For the text-containing cell, return its midpoint in (X, Y) coordinate format. 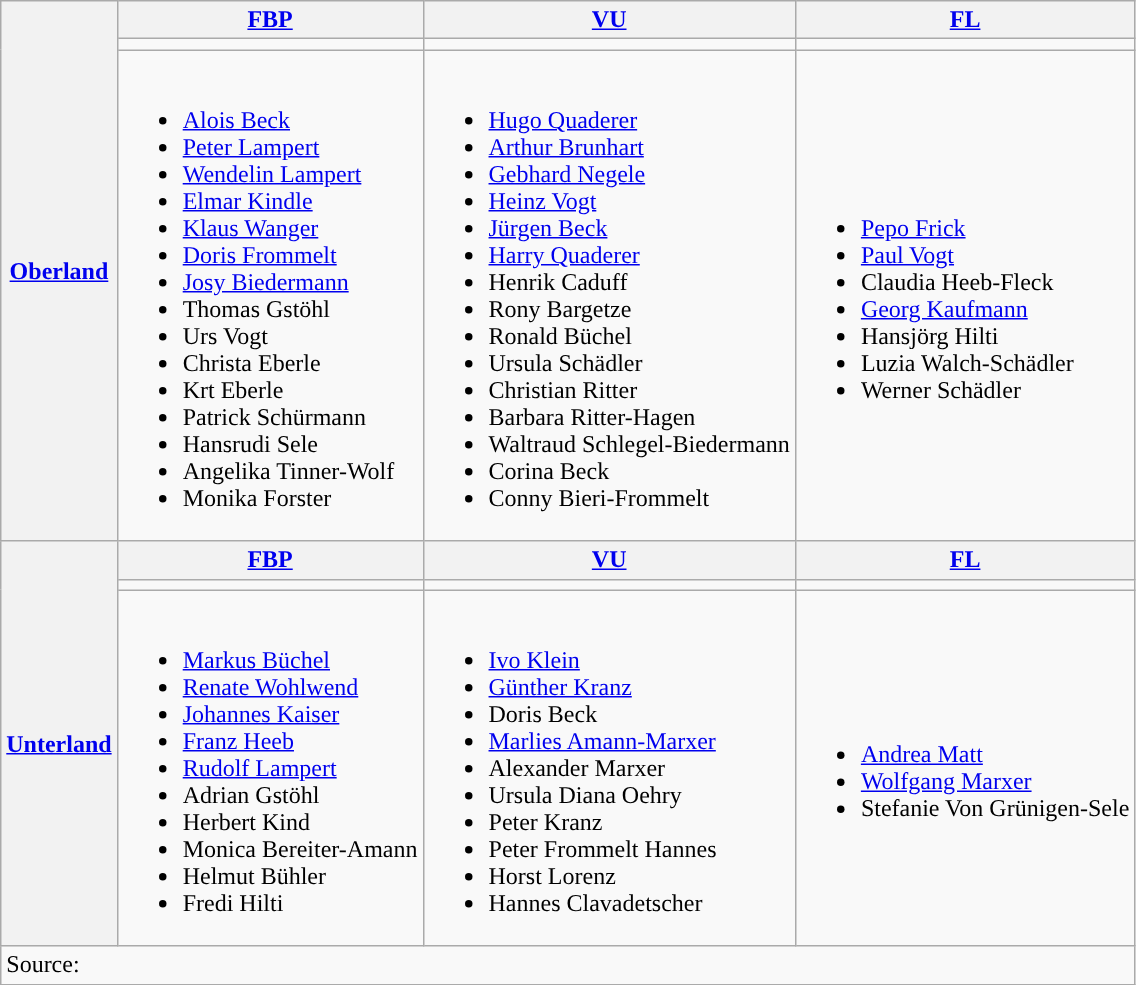
Andrea MattWolfgang MarxerStefanie Von Grünigen-Sele (964, 768)
Unterland (59, 744)
Source: (568, 965)
Pepo FrickPaul VogtClaudia Heeb-FleckGeorg KaufmannHansjörg HiltiLuzia Walch-SchädlerWerner Schädler (964, 296)
Oberland (59, 271)
Markus BüchelRenate WohlwendJohannes KaiserFranz HeebRudolf LampertAdrian GstöhlHerbert KindMonica Bereiter-AmannHelmut BühlerFredi Hilti (270, 768)
